Detect which cell encompasses the target text, then output its [X, Y] center coordinate. 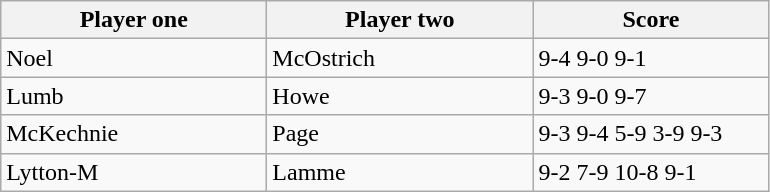
Page [400, 134]
Lamme [400, 172]
9-2 7-9 10-8 9-1 [651, 172]
Howe [400, 96]
9-3 9-4 5-9 3-9 9-3 [651, 134]
Noel [134, 58]
Player one [134, 20]
9-4 9-0 9-1 [651, 58]
Score [651, 20]
9-3 9-0 9-7 [651, 96]
McKechnie [134, 134]
Lumb [134, 96]
McOstrich [400, 58]
Lytton-M [134, 172]
Player two [400, 20]
